Detect which cell encompasses the target text, then output its (x, y) center coordinate. 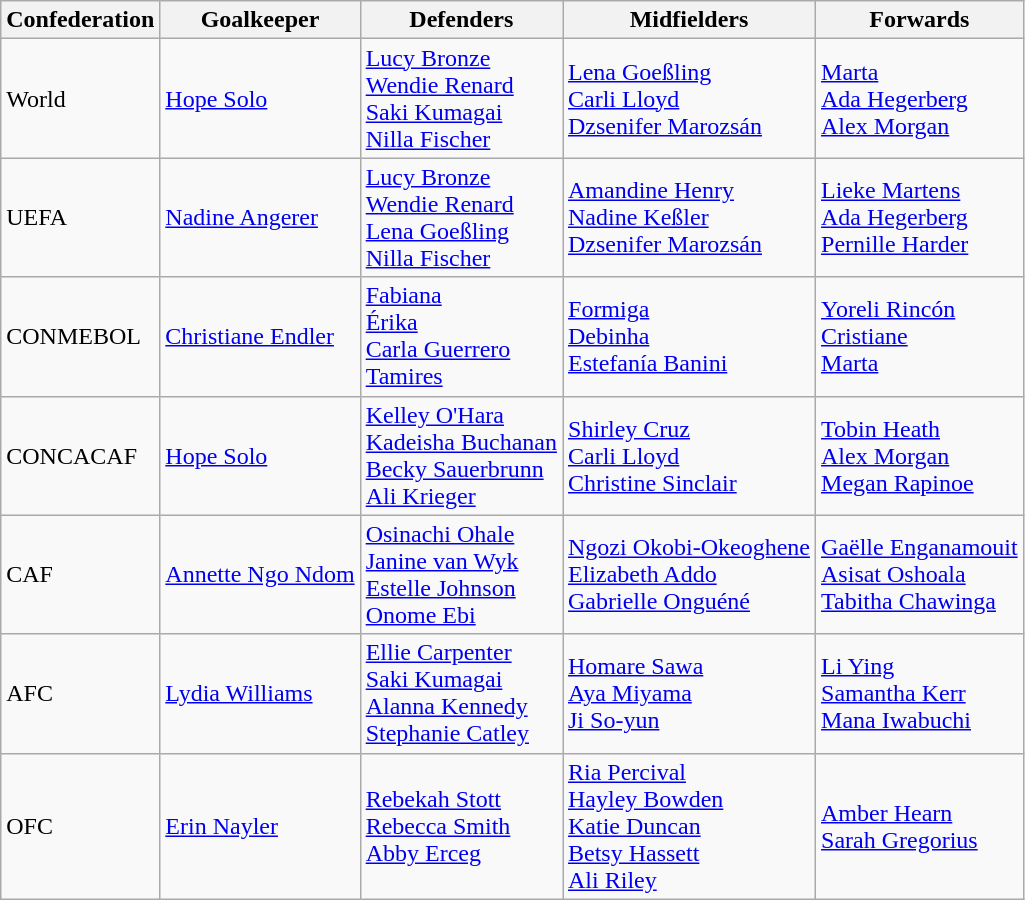
Ria Percival Hayley Bowden Katie Duncan Betsy Hassett Ali Riley (688, 826)
Rebekah Stott Rebecca Smith Abby Erceg (461, 826)
CAF (80, 574)
Li Ying Samantha Kerr Mana Iwabuchi (920, 694)
Goalkeeper (260, 20)
Erin Nayler (260, 826)
Lucy Bronze Wendie Renard Saki Kumagai Nilla Fischer (461, 98)
Lena Goeßling Carli Lloyd Dzsenifer Marozsán (688, 98)
Yoreli Rincón Cristiane Marta (920, 336)
Christiane Endler (260, 336)
Lieke Martens Ada Hegerberg Pernille Harder (920, 218)
Forwards (920, 20)
Fabiana Érika Carla Guerrero Tamires (461, 336)
Defenders (461, 20)
Gaëlle Enganamouit Asisat Oshoala Tabitha Chawinga (920, 574)
World (80, 98)
Annette Ngo Ndom (260, 574)
Ngozi Okobi-Okeoghene Elizabeth Addo Gabrielle Onguéné (688, 574)
CONMEBOL (80, 336)
Marta Ada Hegerberg Alex Morgan (920, 98)
Tobin Heath Alex Morgan Megan Rapinoe (920, 456)
Lucy Bronze Wendie Renard Lena Goeßling Nilla Fischer (461, 218)
Ellie Carpenter Saki Kumagai Alanna Kennedy Stephanie Catley (461, 694)
Osinachi Ohale Janine van Wyk Estelle Johnson Onome Ebi (461, 574)
Shirley Cruz Carli Lloyd Christine Sinclair (688, 456)
Nadine Angerer (260, 218)
Kelley O'Hara Kadeisha Buchanan Becky Sauerbrunn Ali Krieger (461, 456)
Lydia Williams (260, 694)
Formiga Debinha Estefanía Banini (688, 336)
Confederation (80, 20)
UEFA (80, 218)
OFC (80, 826)
CONCACAF (80, 456)
Homare Sawa Aya Miyama Ji So-yun (688, 694)
AFC (80, 694)
Amber Hearn Sarah Gregorius (920, 826)
Midfielders (688, 20)
Amandine Henry Nadine Keßler Dzsenifer Marozsán (688, 218)
